Return the (X, Y) coordinate for the center point of the cell that contains the specified text.  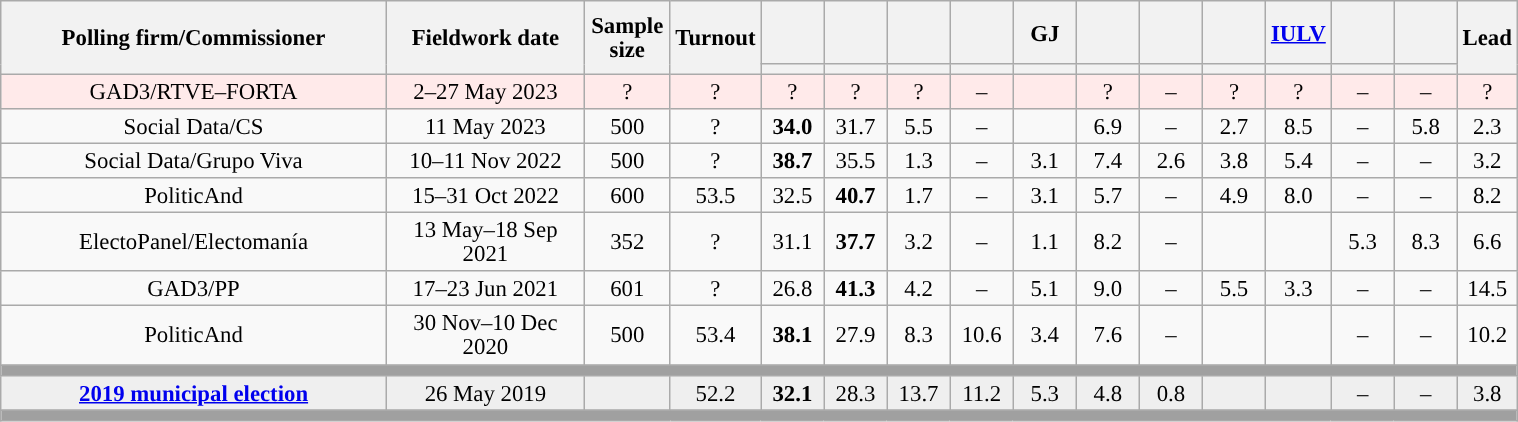
53.4 (716, 336)
10.2 (1487, 336)
3.4 (1044, 336)
32.5 (792, 196)
3.3 (1298, 290)
28.3 (856, 392)
4.2 (918, 290)
13.7 (918, 392)
Lead (1487, 38)
GAD3/PP (194, 290)
5.8 (1426, 126)
9.0 (1108, 290)
31.1 (792, 242)
4.8 (1108, 392)
34.0 (792, 126)
6.9 (1108, 126)
2.7 (1234, 126)
5.4 (1298, 162)
13 May–18 Sep 2021 (485, 242)
2019 municipal election (194, 392)
7.6 (1108, 336)
1.3 (918, 162)
27.9 (856, 336)
14.5 (1487, 290)
52.2 (716, 392)
11.2 (982, 392)
10–11 Nov 2022 (485, 162)
Fieldwork date (485, 38)
26 May 2019 (485, 392)
0.8 (1170, 392)
ElectoPanel/Electomanía (194, 242)
1.1 (1044, 242)
38.7 (792, 162)
6.6 (1487, 242)
2–27 May 2023 (485, 92)
15–31 Oct 2022 (485, 196)
Social Data/Grupo Viva (194, 162)
31.7 (856, 126)
352 (627, 242)
35.5 (856, 162)
5.1 (1044, 290)
4.9 (1234, 196)
Sample size (627, 38)
26.8 (792, 290)
601 (627, 290)
Social Data/CS (194, 126)
5.7 (1108, 196)
GAD3/RTVE–FORTA (194, 92)
40.7 (856, 196)
8.0 (1298, 196)
30 Nov–10 Dec 2020 (485, 336)
2.3 (1487, 126)
Turnout (716, 38)
17–23 Jun 2021 (485, 290)
10.6 (982, 336)
38.1 (792, 336)
32.1 (792, 392)
53.5 (716, 196)
8.5 (1298, 126)
1.7 (918, 196)
600 (627, 196)
IULV (1298, 32)
37.7 (856, 242)
Polling firm/Commissioner (194, 38)
7.4 (1108, 162)
GJ (1044, 32)
2.6 (1170, 162)
41.3 (856, 290)
11 May 2023 (485, 126)
